Find where the given text appears and provide that cell's center as [X, Y] coordinate. 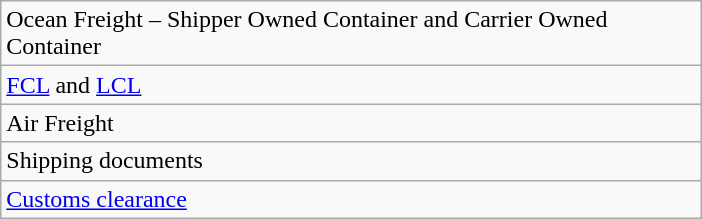
FCL and LCL [352, 85]
Air Freight [352, 123]
Ocean Freight – Shipper Owned Container and Carrier Owned Container [352, 34]
Customs clearance [352, 199]
Shipping documents [352, 161]
